Provide the (x, y) coordinate of the cell's center where the given text is located.  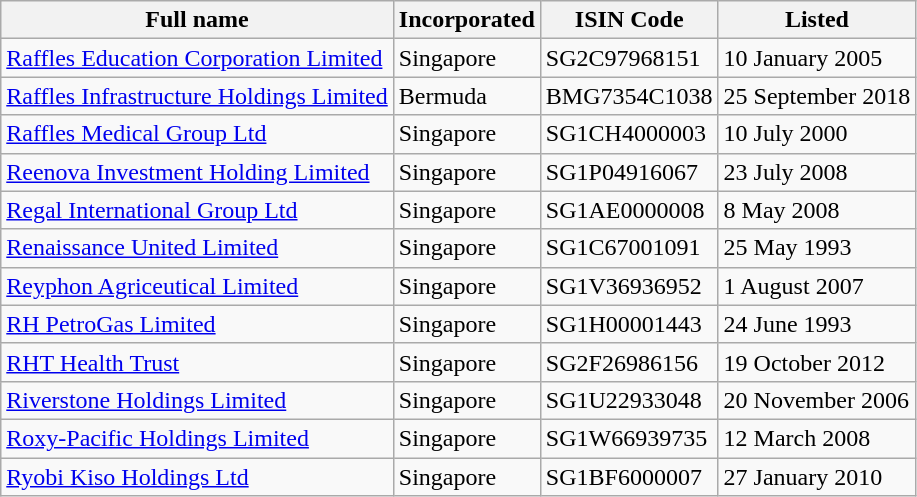
27 January 2010 (817, 477)
SG1CH4000003 (629, 134)
SG1W66939735 (629, 438)
BMG7354C1038 (629, 96)
SG1BF6000007 (629, 477)
Regal International Group Ltd (198, 210)
25 September 2018 (817, 96)
Raffles Infrastructure Holdings Limited (198, 96)
SG1V36936952 (629, 286)
10 July 2000 (817, 134)
Raffles Education Corporation Limited (198, 58)
SG1C67001091 (629, 248)
12 March 2008 (817, 438)
1 August 2007 (817, 286)
Full name (198, 20)
RHT Health Trust (198, 362)
19 October 2012 (817, 362)
SG2F26986156 (629, 362)
20 November 2006 (817, 400)
SG2C97968151 (629, 58)
Raffles Medical Group Ltd (198, 134)
ISIN Code (629, 20)
23 July 2008 (817, 172)
8 May 2008 (817, 210)
Ryobi Kiso Holdings Ltd (198, 477)
Riverstone Holdings Limited (198, 400)
SG1AE0000008 (629, 210)
Listed (817, 20)
25 May 1993 (817, 248)
RH PetroGas Limited (198, 324)
Bermuda (466, 96)
SG1U22933048 (629, 400)
Reenova Investment Holding Limited (198, 172)
SG1P04916067 (629, 172)
24 June 1993 (817, 324)
10 January 2005 (817, 58)
Roxy-Pacific Holdings Limited (198, 438)
SG1H00001443 (629, 324)
Renaissance United Limited (198, 248)
Reyphon Agriceutical Limited (198, 286)
Incorporated (466, 20)
